Extract the [x, y] coordinate from the center of the cell holding the provided text.  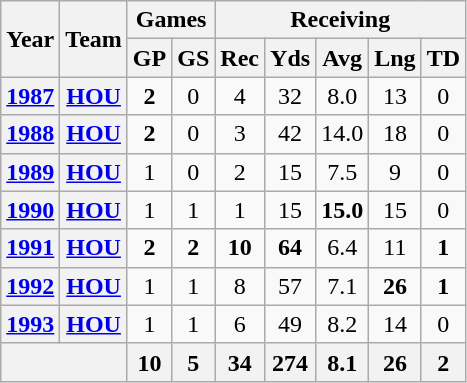
1992 [30, 286]
GS [194, 58]
1990 [30, 210]
8 [240, 286]
5 [194, 362]
11 [395, 248]
64 [290, 248]
14.0 [342, 134]
13 [395, 96]
1991 [30, 248]
7.1 [342, 286]
8.0 [342, 96]
3 [240, 134]
49 [290, 324]
Year [30, 39]
8.2 [342, 324]
Avg [342, 58]
32 [290, 96]
18 [395, 134]
6.4 [342, 248]
Rec [240, 58]
6 [240, 324]
Team [94, 39]
TD [443, 58]
274 [290, 362]
14 [395, 324]
GP [149, 58]
Games [170, 20]
Receiving [340, 20]
Yds [290, 58]
1988 [30, 134]
1987 [30, 96]
42 [290, 134]
15.0 [342, 210]
8.1 [342, 362]
Lng [395, 58]
7.5 [342, 172]
1993 [30, 324]
4 [240, 96]
34 [240, 362]
9 [395, 172]
1989 [30, 172]
57 [290, 286]
